Pinpoint the cell where the given text exists, returning its [X, Y] midpoint coordinate. 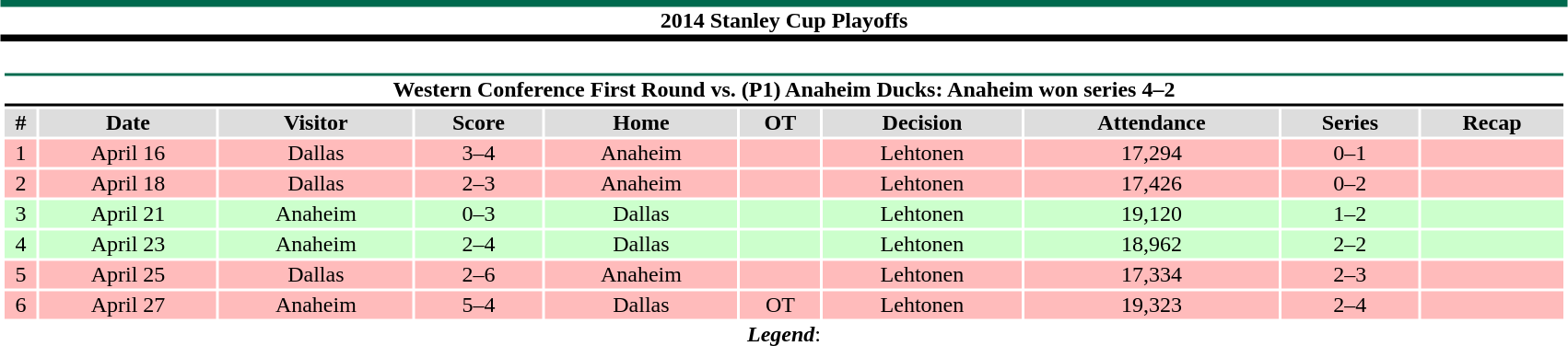
Date [128, 122]
2–2 [1350, 244]
5 [20, 275]
1 [20, 154]
3 [20, 214]
April 27 [128, 305]
2–6 [479, 275]
18,962 [1152, 244]
17,294 [1152, 154]
17,334 [1152, 275]
April 25 [128, 275]
April 23 [128, 244]
6 [20, 305]
1–2 [1350, 214]
4 [20, 244]
Decision [921, 122]
# [20, 122]
5–4 [479, 305]
2 [20, 183]
Western Conference First Round vs. (P1) Anaheim Ducks: Anaheim won series 4–2 [783, 90]
2014 Stanley Cup Playoffs [784, 20]
0–2 [1350, 183]
19,120 [1152, 214]
19,323 [1152, 305]
17,426 [1152, 183]
April 18 [128, 183]
Score [479, 122]
April 21 [128, 214]
April 16 [128, 154]
0–1 [1350, 154]
0–3 [479, 214]
Home [641, 122]
3–4 [479, 154]
Recap [1492, 122]
Series [1350, 122]
Visitor [315, 122]
Attendance [1152, 122]
